Return (x, y) of the center of cell containing provided text 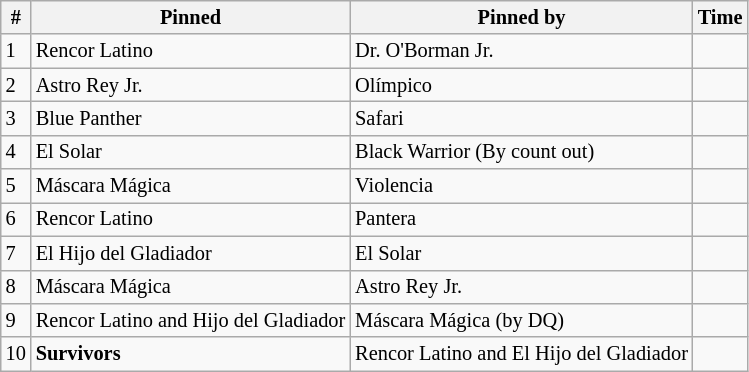
3 (16, 118)
Blue Panther (190, 118)
2 (16, 85)
7 (16, 253)
1 (16, 51)
Máscara Mágica (by DQ) (522, 320)
Olímpico (522, 85)
Black Warrior (By count out) (522, 152)
Violencia (522, 186)
10 (16, 354)
6 (16, 219)
Pinned (190, 17)
4 (16, 152)
9 (16, 320)
5 (16, 186)
Dr. O'Borman Jr. (522, 51)
Time (720, 17)
# (16, 17)
El Hijo del Gladiador (190, 253)
8 (16, 287)
Safari (522, 118)
Survivors (190, 354)
Pantera (522, 219)
Pinned by (522, 17)
Rencor Latino and Hijo del Gladiador (190, 320)
Rencor Latino and El Hijo del Gladiador (522, 354)
